From the cell containing the given text, extract its center point as (x, y) coordinate. 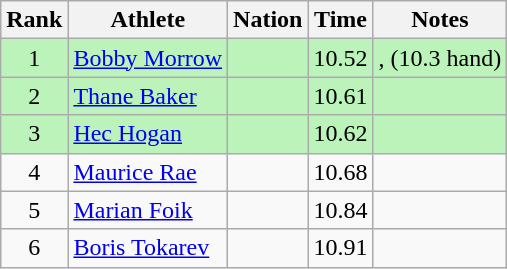
10.68 (340, 172)
, (10.3 hand) (440, 58)
10.84 (340, 210)
Athlete (148, 20)
3 (34, 134)
Rank (34, 20)
4 (34, 172)
Thane Baker (148, 96)
Maurice Rae (148, 172)
Bobby Morrow (148, 58)
10.52 (340, 58)
1 (34, 58)
2 (34, 96)
Nation (268, 20)
Notes (440, 20)
10.62 (340, 134)
Hec Hogan (148, 134)
Time (340, 20)
10.91 (340, 248)
Marian Foik (148, 210)
5 (34, 210)
6 (34, 248)
Boris Tokarev (148, 248)
10.61 (340, 96)
